From the cell containing the given text, extract its center point as (X, Y) coordinate. 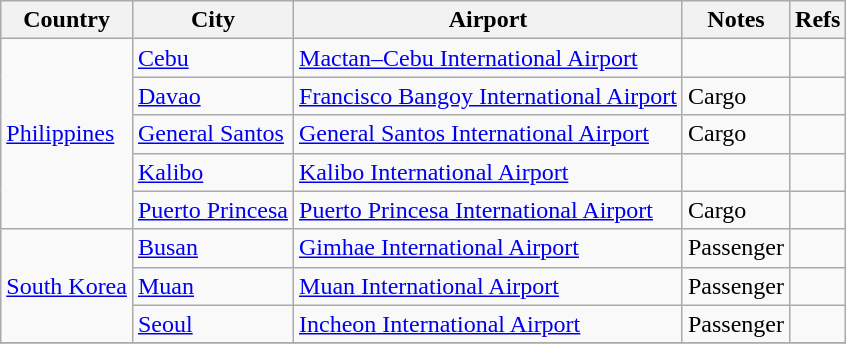
Muan (212, 286)
Kalibo (212, 172)
Refs (818, 20)
Notes (736, 20)
Davao (212, 96)
Kalibo International Airport (488, 172)
South Korea (67, 286)
General Santos (212, 134)
Muan International Airport (488, 286)
Seoul (212, 324)
Incheon International Airport (488, 324)
Francisco Bangoy International Airport (488, 96)
Philippines (67, 134)
Airport (488, 20)
City (212, 20)
Mactan–Cebu International Airport (488, 58)
Puerto Princesa (212, 210)
Gimhae International Airport (488, 248)
General Santos International Airport (488, 134)
Cebu (212, 58)
Busan (212, 248)
Puerto Princesa International Airport (488, 210)
Country (67, 20)
